Find where the given text appears and provide that cell's center as (x, y) coordinate. 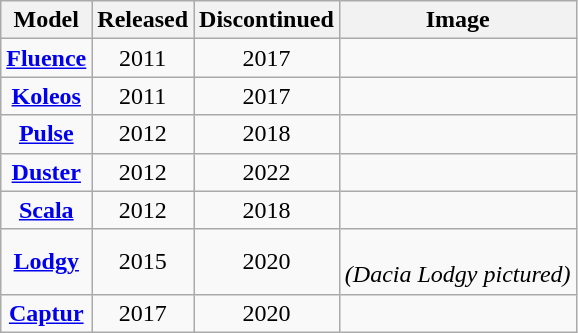
Fluence (46, 58)
Scala (46, 210)
Model (46, 20)
Pulse (46, 134)
Lodgy (46, 262)
Captur (46, 313)
Released (143, 20)
2022 (267, 172)
Discontinued (267, 20)
Duster (46, 172)
(Dacia Lodgy pictured) (458, 262)
Image (458, 20)
Koleos (46, 96)
2015 (143, 262)
